Determine the [x, y] coordinate at the center of the cell enclosing the given text.  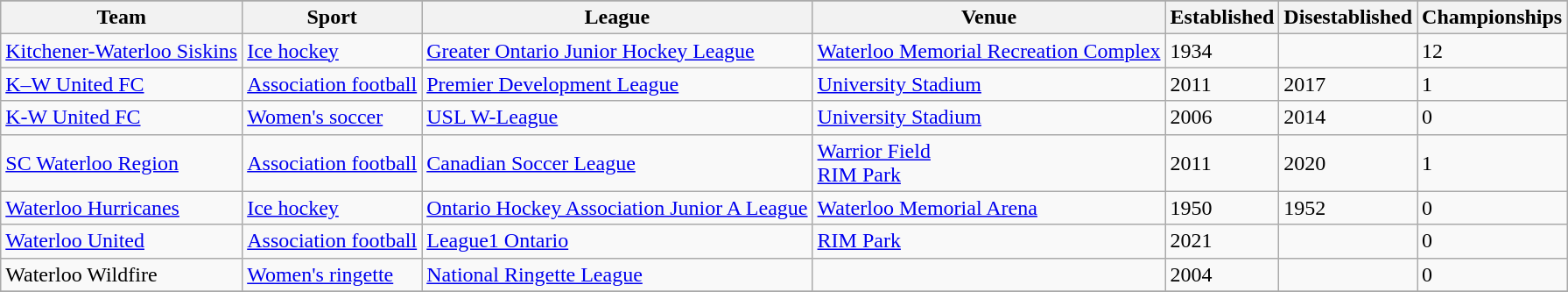
Warrior FieldRIM Park [989, 163]
Premier Development League [617, 84]
12 [1492, 51]
2004 [1222, 274]
Ontario Hockey Association Junior A League [617, 208]
Canadian Soccer League [617, 163]
Women's soccer [333, 118]
Waterloo Wildfire [122, 274]
Waterloo United [122, 241]
Greater Ontario Junior Hockey League [617, 51]
League1 Ontario [617, 241]
1950 [1222, 208]
Established [1222, 18]
2017 [1348, 84]
Waterloo Memorial Arena [989, 208]
2021 [1222, 241]
1952 [1348, 208]
Venue [989, 18]
Championships [1492, 18]
Disestablished [1348, 18]
2014 [1348, 118]
1934 [1222, 51]
National Ringette League [617, 274]
SC Waterloo Region [122, 163]
Women's ringette [333, 274]
2006 [1222, 118]
RIM Park [989, 241]
USL W-League [617, 118]
League [617, 18]
Waterloo Memorial Recreation Complex [989, 51]
Waterloo Hurricanes [122, 208]
Sport [333, 18]
K–W United FC [122, 84]
Kitchener-Waterloo Siskins [122, 51]
Team [122, 18]
2020 [1348, 163]
K-W United FC [122, 118]
